Return (X, Y) of the center of cell containing provided text 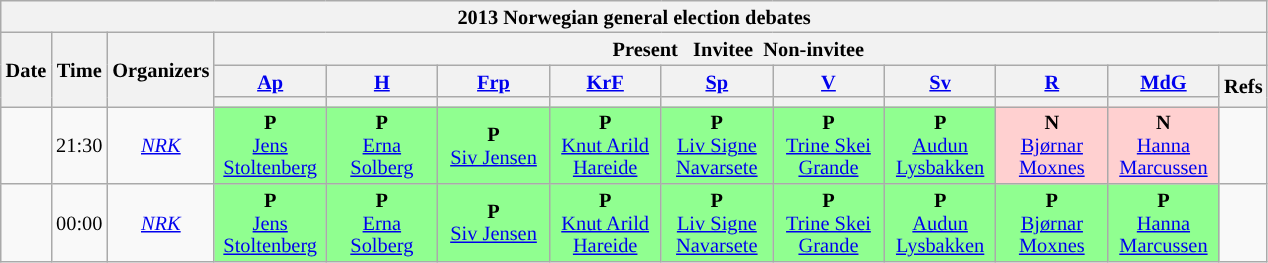
Frp (494, 81)
00:00 (79, 222)
KrF (605, 81)
Refs (1243, 86)
Present Invitee Non-invitee (740, 48)
R (1052, 81)
NBjørnar Moxnes (1052, 144)
Time (79, 69)
21:30 (79, 144)
H (382, 81)
Ap (270, 81)
PBjørnar Moxnes (1052, 222)
Organizers (160, 69)
MdG (1164, 81)
V (829, 81)
Sp (717, 81)
NHanna Marcussen (1164, 144)
2013 Norwegian general election debates (634, 16)
PHanna Marcussen (1164, 222)
Sv (940, 81)
Date (26, 69)
